Output the (x, y) coordinate of the center of the cell containing the given text.  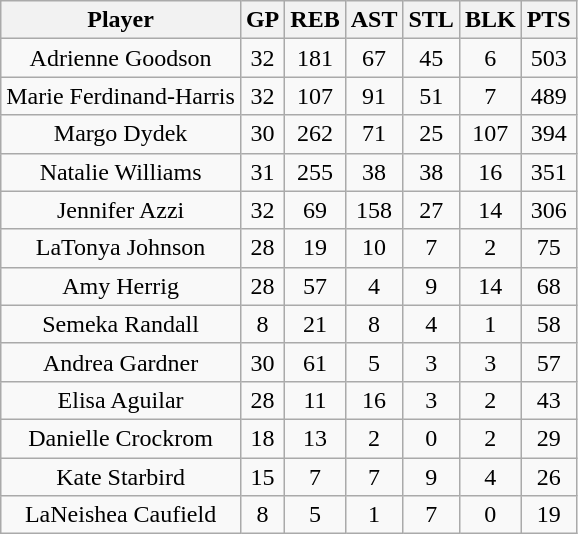
11 (315, 400)
51 (431, 96)
AST (374, 20)
Amy Herrig (121, 286)
68 (548, 286)
27 (431, 210)
Kate Starbird (121, 477)
43 (548, 400)
BLK (490, 20)
10 (374, 248)
Margo Dydek (121, 134)
306 (548, 210)
STL (431, 20)
75 (548, 248)
262 (315, 134)
25 (431, 134)
489 (548, 96)
503 (548, 58)
181 (315, 58)
21 (315, 324)
255 (315, 172)
Natalie Williams (121, 172)
351 (548, 172)
REB (315, 20)
61 (315, 362)
13 (315, 438)
58 (548, 324)
45 (431, 58)
6 (490, 58)
GP (262, 20)
26 (548, 477)
Semeka Randall (121, 324)
91 (374, 96)
Jennifer Azzi (121, 210)
29 (548, 438)
Marie Ferdinand-Harris (121, 96)
PTS (548, 20)
18 (262, 438)
71 (374, 134)
Player (121, 20)
15 (262, 477)
31 (262, 172)
Andrea Gardner (121, 362)
Danielle Crockrom (121, 438)
394 (548, 134)
Adrienne Goodson (121, 58)
LaTonya Johnson (121, 248)
LaNeishea Caufield (121, 515)
67 (374, 58)
158 (374, 210)
Elisa Aguilar (121, 400)
69 (315, 210)
